Determine the (x, y) coordinate at the center of the cell enclosing the given text.  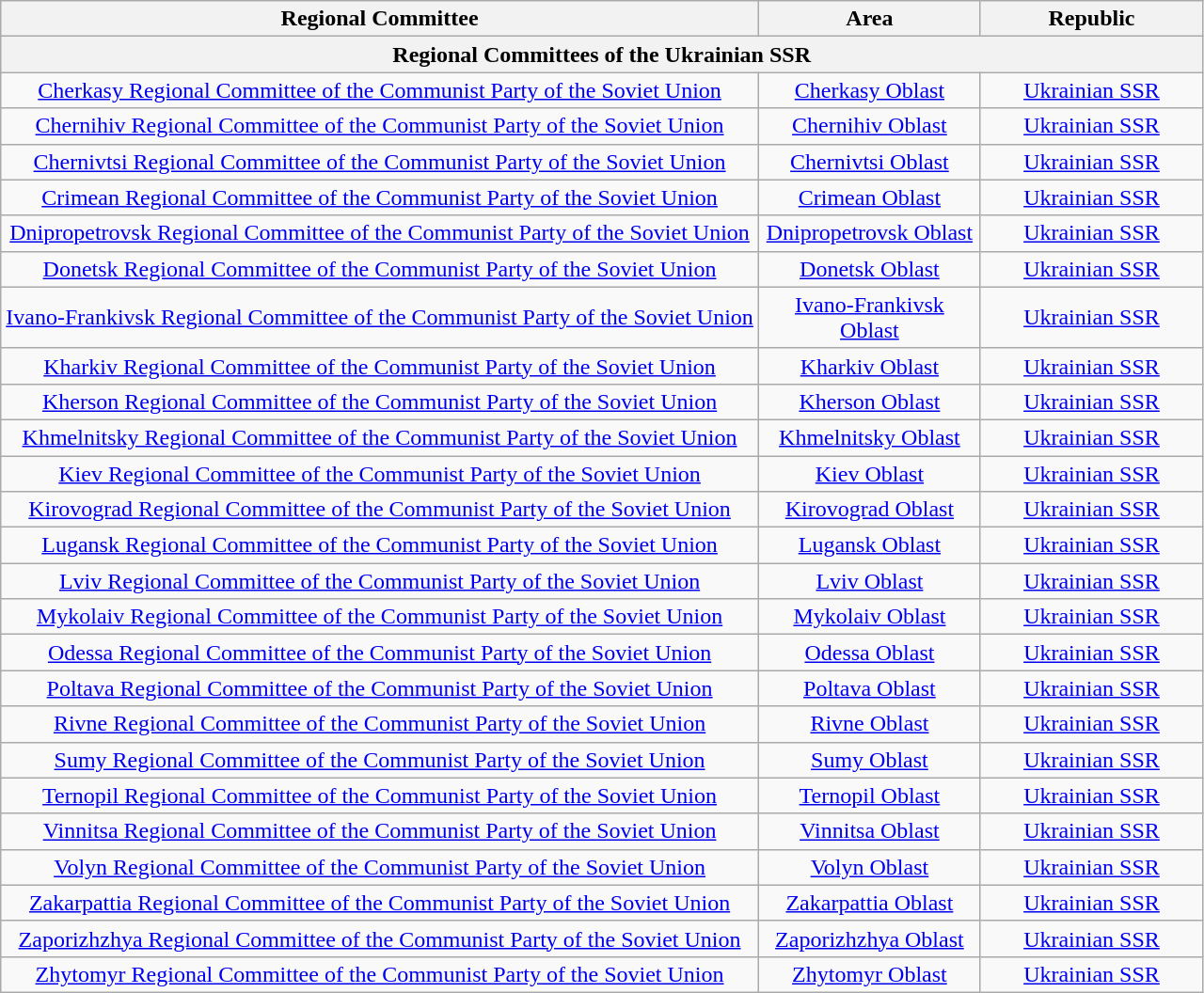
Sumy Oblast (869, 760)
Zhytomyr Regional Committee of the Communist Party of the Soviet Union (380, 974)
Khmelnitsky Regional Committee of the Communist Party of the Soviet Union (380, 437)
Ivano-Frankivsk Oblast (869, 318)
Lugansk Oblast (869, 545)
Ivano-Frankivsk Regional Committee of the Communist Party of the Soviet Union (380, 318)
Cherkasy Regional Committee of the Communist Party of the Soviet Union (380, 90)
Ternopil Oblast (869, 796)
Kharkiv Oblast (869, 366)
Regional Committee (380, 19)
Donetsk Oblast (869, 269)
Kirovograd Oblast (869, 510)
Mykolaiv Regional Committee of the Communist Party of the Soviet Union (380, 617)
Kharkiv Regional Committee of the Communist Party of the Soviet Union (380, 366)
Crimean Oblast (869, 197)
Kiev Regional Committee of the Communist Party of the Soviet Union (380, 473)
Chernivtsi Regional Committee of the Communist Party of the Soviet Union (380, 162)
Area (869, 19)
Zaporizhzhya Regional Committee of the Communist Party of the Soviet Union (380, 938)
Kirovograd Regional Committee of the Communist Party of the Soviet Union (380, 510)
Odessa Regional Committee of the Communist Party of the Soviet Union (380, 653)
Ternopil Regional Committee of the Communist Party of the Soviet Union (380, 796)
Dnipropetrovsk Regional Committee of the Communist Party of the Soviet Union (380, 233)
Khmelnitsky Oblast (869, 437)
Kherson Oblast (869, 402)
Poltava Regional Committee of the Communist Party of the Soviet Union (380, 688)
Kherson Regional Committee of the Communist Party of the Soviet Union (380, 402)
Poltava Oblast (869, 688)
Rivne Regional Committee of the Communist Party of the Soviet Union (380, 724)
Chernihiv Oblast (869, 126)
Vinnitsa Regional Committee of the Communist Party of the Soviet Union (380, 831)
Volyn Oblast (869, 867)
Lugansk Regional Committee of the Communist Party of the Soviet Union (380, 545)
Zaporizhzhya Oblast (869, 938)
Vinnitsa Oblast (869, 831)
Chernihiv Regional Committee of the Communist Party of the Soviet Union (380, 126)
Republic (1091, 19)
Cherkasy Oblast (869, 90)
Odessa Oblast (869, 653)
Sumy Regional Committee of the Communist Party of the Soviet Union (380, 760)
Zhytomyr Oblast (869, 974)
Zakarpattia Oblast (869, 903)
Crimean Regional Committee of the Communist Party of the Soviet Union (380, 197)
Lviv Regional Committee of the Communist Party of the Soviet Union (380, 581)
Regional Committees of the Ukrainian SSR (602, 55)
Volyn Regional Committee of the Communist Party of the Soviet Union (380, 867)
Lviv Oblast (869, 581)
Dnipropetrovsk Oblast (869, 233)
Chernivtsi Oblast (869, 162)
Zakarpattia Regional Committee of the Communist Party of the Soviet Union (380, 903)
Mykolaiv Oblast (869, 617)
Donetsk Regional Committee of the Communist Party of the Soviet Union (380, 269)
Rivne Oblast (869, 724)
Kiev Oblast (869, 473)
